For the text-containing cell, return its midpoint in [X, Y] coordinate format. 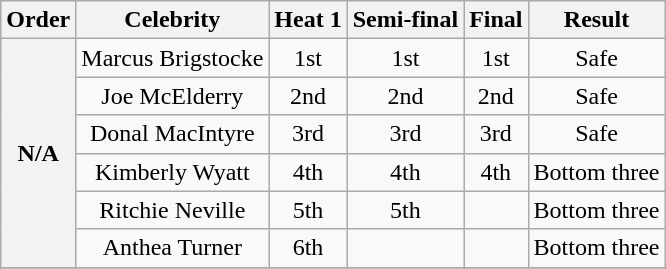
Result [596, 20]
Joe McElderry [172, 96]
Semi-final [405, 20]
Donal MacIntyre [172, 134]
Anthea Turner [172, 248]
Celebrity [172, 20]
Kimberly Wyatt [172, 172]
Ritchie Neville [172, 210]
Marcus Brigstocke [172, 58]
Order [38, 20]
Final [496, 20]
Heat 1 [308, 20]
6th [308, 248]
N/A [38, 153]
